Detect which cell encompasses the target text, then output its (x, y) center coordinate. 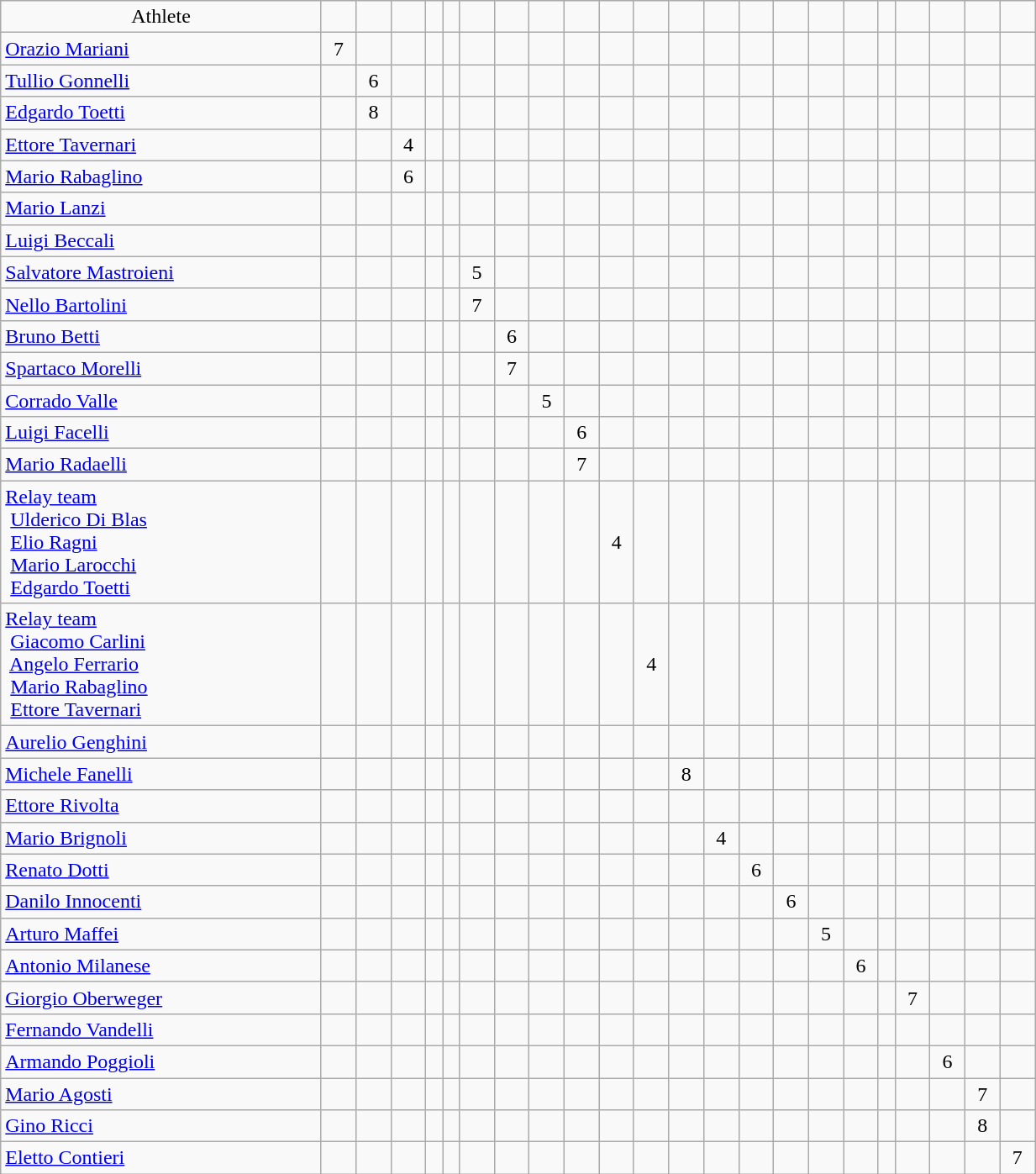
Mario Rabaglino (161, 176)
Relay team Ulderico Di Blas Elio Ragni Mario Larocchi Edgardo Toetti (161, 542)
Mario Brignoli (161, 838)
Corrado Valle (161, 401)
Antonio Milanese (161, 966)
Ettore Rivolta (161, 806)
Tullio Gonnelli (161, 81)
Mario Agosti (161, 1093)
Arturo Maffei (161, 934)
Luigi Beccali (161, 240)
Renato Dotti (161, 870)
Bruno Betti (161, 336)
Mario Radaelli (161, 465)
Salvatore Mastroieni (161, 272)
Aurelio Genghini (161, 742)
Athlete (161, 17)
Eletto Contieri (161, 1158)
Luigi Facelli (161, 433)
Michele Fanelli (161, 774)
Armando Poggioli (161, 1061)
Ettore Tavernari (161, 145)
Spartaco Morelli (161, 368)
Orazio Mariani (161, 49)
Fernando Vandelli (161, 1029)
Nello Bartolini (161, 304)
Gino Ricci (161, 1126)
Edgardo Toetti (161, 113)
Relay team Giacomo Carlini Angelo Ferrario Mario Rabaglino Ettore Tavernari (161, 665)
Danilo Innocenti (161, 902)
Mario Lanzi (161, 208)
Giorgio Oberweger (161, 998)
